Identify which cell holds the provided text, then report its [x, y] central coordinate. 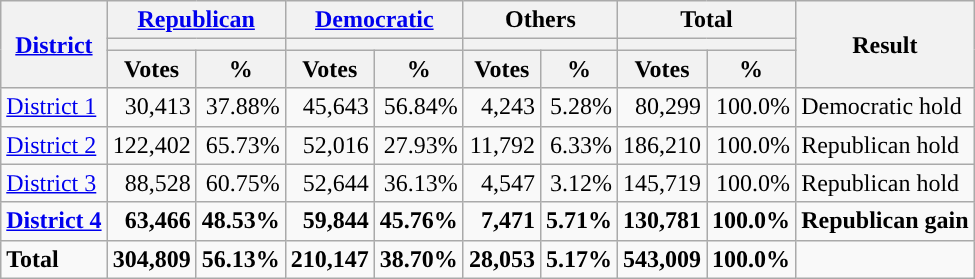
59,844 [330, 221]
District 4 [54, 221]
Republican [196, 20]
45.76% [418, 221]
543,009 [662, 259]
30,413 [152, 107]
210,147 [330, 259]
60.75% [240, 183]
38.70% [418, 259]
304,809 [152, 259]
65.73% [240, 145]
6.33% [578, 145]
4,243 [502, 107]
37.88% [240, 107]
3.12% [578, 183]
122,402 [152, 145]
88,528 [152, 183]
130,781 [662, 221]
Others [540, 20]
District [54, 44]
80,299 [662, 107]
5.17% [578, 259]
Result [885, 44]
Democratic [374, 20]
District 3 [54, 183]
45,643 [330, 107]
56.84% [418, 107]
52,016 [330, 145]
District 1 [54, 107]
4,547 [502, 183]
27.93% [418, 145]
48.53% [240, 221]
145,719 [662, 183]
5.71% [578, 221]
11,792 [502, 145]
36.13% [418, 183]
Republican gain [885, 221]
28,053 [502, 259]
5.28% [578, 107]
56.13% [240, 259]
District 2 [54, 145]
7,471 [502, 221]
Democratic hold [885, 107]
186,210 [662, 145]
63,466 [152, 221]
52,644 [330, 183]
